Pinpoint the cell where the given text exists, returning its [x, y] midpoint coordinate. 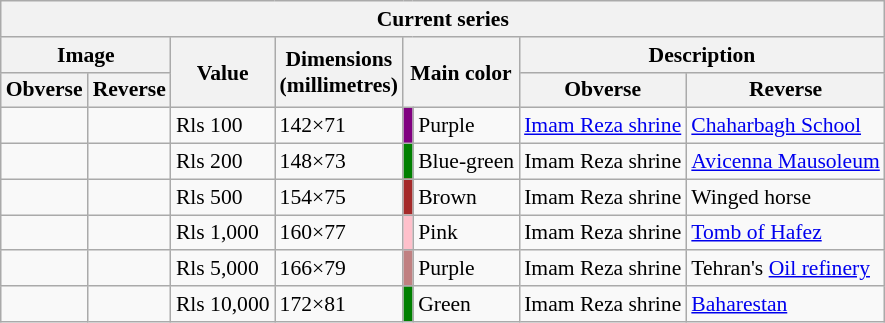
Rls 500 [223, 197]
172×81 [339, 304]
160×77 [339, 233]
148×73 [339, 162]
Image [86, 55]
Value [223, 72]
Tomb of Hafez [786, 233]
166×79 [339, 269]
Main color [461, 72]
Winged horse [786, 197]
Rls 1,000 [223, 233]
Rls 5,000 [223, 269]
Brown [466, 197]
Avicenna Mausoleum [786, 162]
Green [466, 304]
Current series [443, 19]
154×75 [339, 197]
Blue-green [466, 162]
Baharestan [786, 304]
Pink [466, 233]
Dimensions(millimetres) [339, 72]
Rls 100 [223, 126]
142×71 [339, 126]
Chaharbagh School [786, 126]
Rls 200 [223, 162]
Rls 10,000 [223, 304]
Tehran's Oil refinery [786, 269]
Description [702, 55]
